Pinpoint the cell where the given text exists, returning its (X, Y) midpoint coordinate. 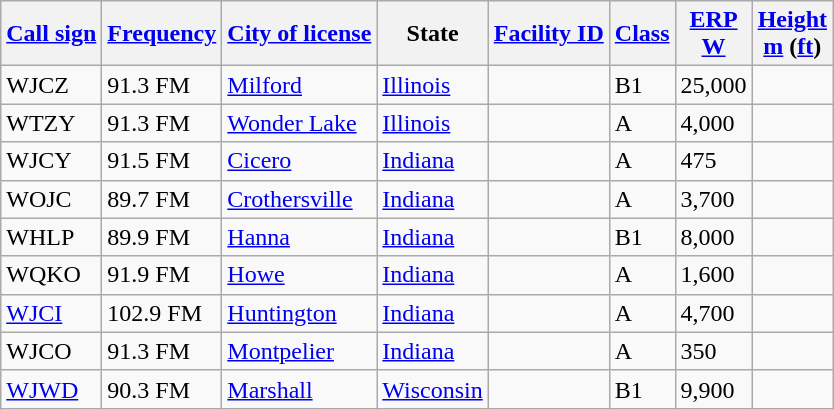
89.7 FM (162, 199)
9,900 (714, 389)
4,700 (714, 313)
WJCZ (52, 85)
Call sign (52, 34)
Cicero (300, 161)
8,000 (714, 237)
WJCY (52, 161)
Montpelier (300, 351)
Marshall (300, 389)
WQKO (52, 275)
Crothersville (300, 199)
WHLP (52, 237)
1,600 (714, 275)
Heightm (ft) (792, 34)
Hanna (300, 237)
Wonder Lake (300, 123)
25,000 (714, 85)
WJCO (52, 351)
Huntington (300, 313)
Wisconsin (432, 389)
WOJC (52, 199)
Frequency (162, 34)
3,700 (714, 199)
WJWD (52, 389)
90.3 FM (162, 389)
350 (714, 351)
Howe (300, 275)
4,000 (714, 123)
ERPW (714, 34)
Class (642, 34)
91.5 FM (162, 161)
Facility ID (548, 34)
City of license (300, 34)
State (432, 34)
WJCI (52, 313)
89.9 FM (162, 237)
102.9 FM (162, 313)
Milford (300, 85)
475 (714, 161)
WTZY (52, 123)
91.9 FM (162, 275)
